Provide the [x, y] coordinate of the cell's center where the given text is located.  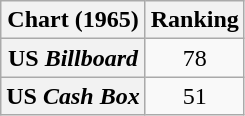
78 [194, 58]
US Billboard [73, 58]
US Cash Box [73, 96]
51 [194, 96]
Ranking [194, 20]
Chart (1965) [73, 20]
